Locate the cell with the specified text and output its (X, Y) center coordinate. 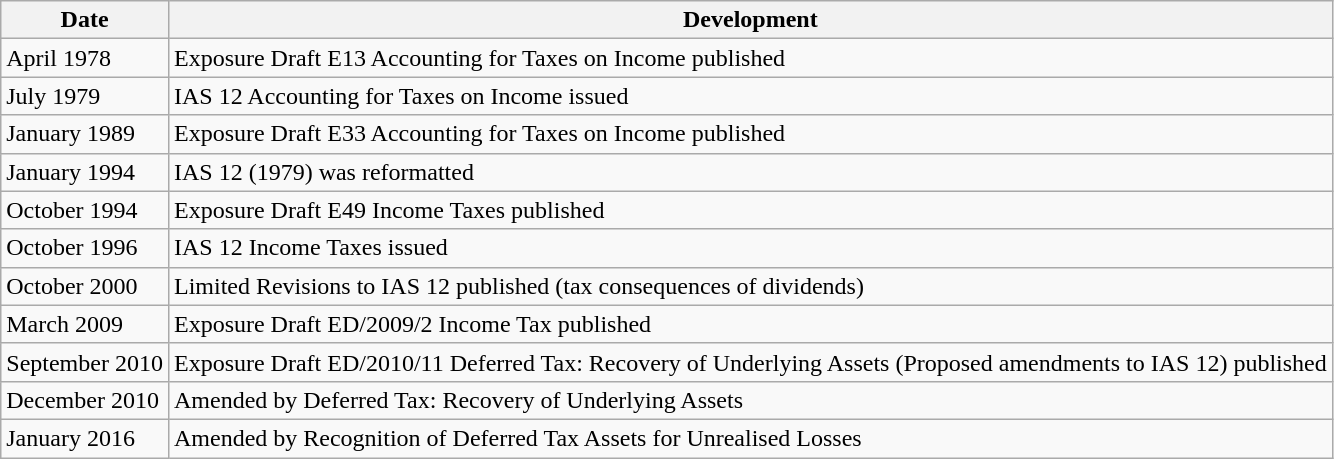
IAS 12 Income Taxes issued (750, 248)
April 1978 (85, 58)
October 1994 (85, 210)
Limited Revisions to IAS 12 published (tax consequences of dividends) (750, 286)
October 1996 (85, 248)
January 1994 (85, 172)
September 2010 (85, 362)
Amended by Recognition of Deferred Tax Assets for Unrealised Losses (750, 438)
January 1989 (85, 134)
March 2009 (85, 324)
Amended by Deferred Tax: Recovery of Underlying Assets (750, 400)
October 2000 (85, 286)
IAS 12 Accounting for Taxes on Income issued (750, 96)
July 1979 (85, 96)
Date (85, 20)
IAS 12 (1979) was reformatted (750, 172)
January 2016 (85, 438)
Exposure Draft ED/2010/11 Deferred Tax: Recovery of Underlying Assets (Proposed amendments to IAS 12) published (750, 362)
Exposure Draft E49 Income Taxes published (750, 210)
Development (750, 20)
Exposure Draft E33 Accounting for Taxes on Income published (750, 134)
Exposure Draft ED/2009/2 Income Tax published (750, 324)
Exposure Draft E13 Accounting for Taxes on Income published (750, 58)
December 2010 (85, 400)
